Scan for the cell matching the given text and deliver its [X, Y] coordinate at center. 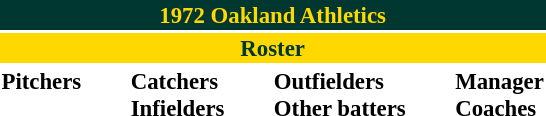
1972 Oakland Athletics [272, 15]
Roster [272, 48]
